Pinpoint the cell where the given text exists, returning its [X, Y] midpoint coordinate. 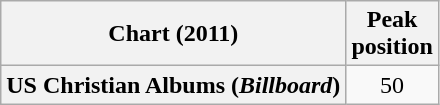
50 [392, 85]
US Christian Albums (Billboard) [174, 85]
Peakposition [392, 34]
Chart (2011) [174, 34]
